Return [X, Y] of the center of cell containing provided text 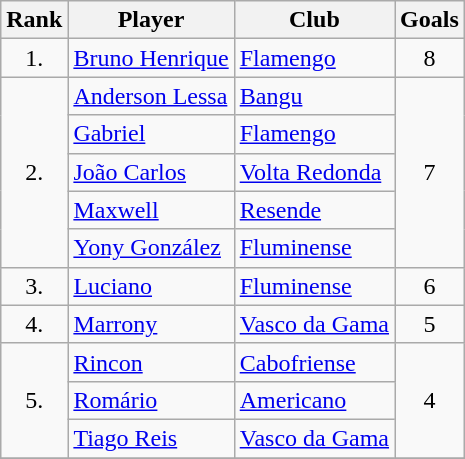
3. [34, 286]
4 [430, 400]
Anderson Lessa [151, 96]
2. [34, 172]
Player [151, 20]
João Carlos [151, 172]
Rank [34, 20]
1. [34, 58]
Americano [314, 400]
Tiago Reis [151, 438]
Club [314, 20]
5. [34, 400]
7 [430, 172]
Volta Redonda [314, 172]
Maxwell [151, 210]
Bruno Henrique [151, 58]
Rincon [151, 362]
Resende [314, 210]
Marrony [151, 324]
8 [430, 58]
Yony González [151, 248]
4. [34, 324]
Gabriel [151, 134]
Cabofriense [314, 362]
5 [430, 324]
6 [430, 286]
Bangu [314, 96]
Luciano [151, 286]
Goals [430, 20]
Romário [151, 400]
